Capture the cell that displays the provided text and extract its [X, Y] central coordinate. 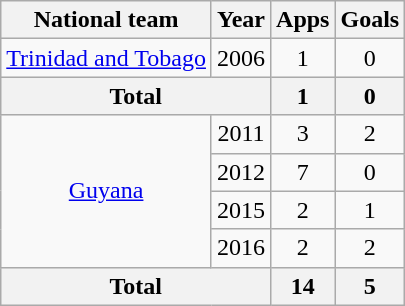
2016 [240, 248]
Guyana [106, 191]
5 [370, 286]
7 [303, 172]
Goals [370, 20]
2011 [240, 134]
2012 [240, 172]
2015 [240, 210]
Year [240, 20]
Trinidad and Tobago [106, 58]
14 [303, 286]
2006 [240, 58]
3 [303, 134]
National team [106, 20]
Apps [303, 20]
